Extract the (X, Y) coordinate from the center of the cell holding the provided text.  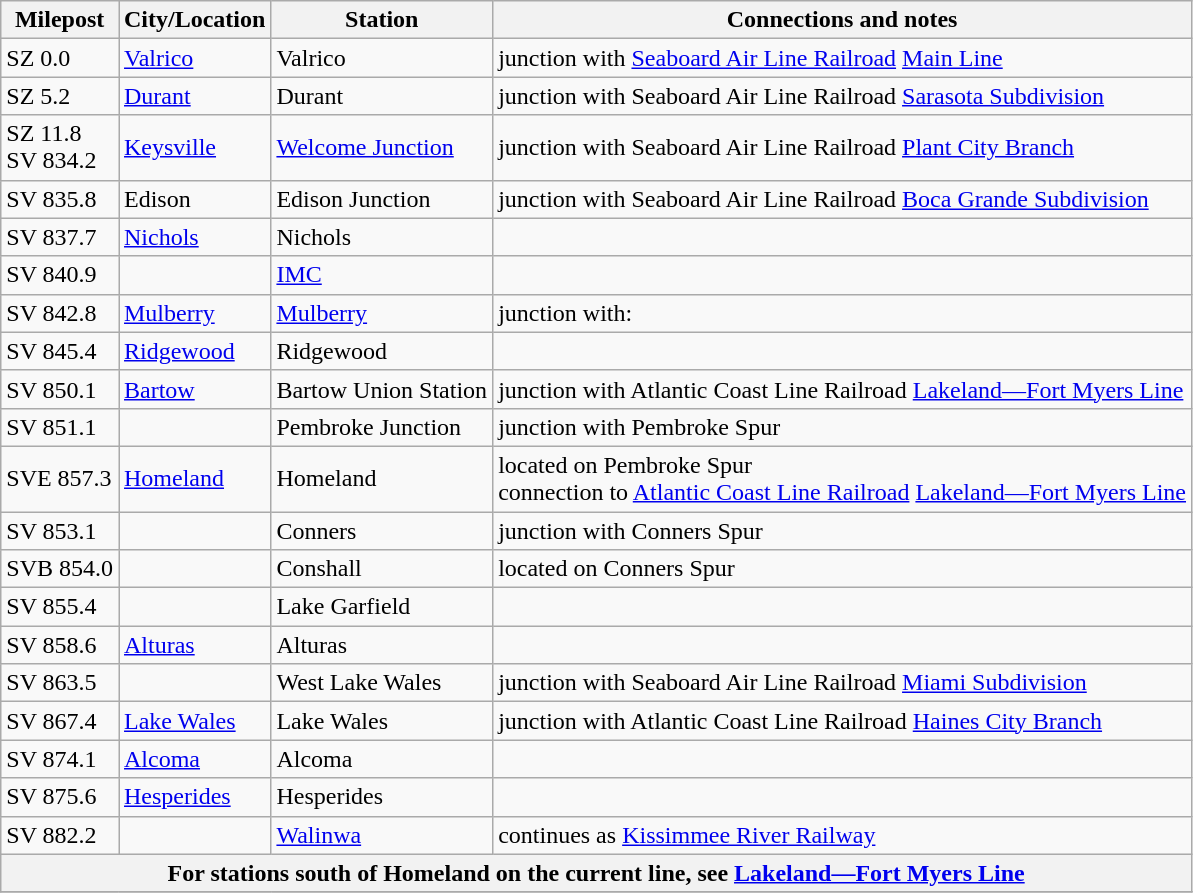
SV 850.1 (60, 389)
SV 837.7 (60, 237)
SV 858.6 (60, 645)
Edison (194, 199)
Bartow Union Station (382, 389)
SV 853.1 (60, 531)
SV 863.5 (60, 683)
continues as Kissimmee River Railway (842, 835)
Welcome Junction (382, 148)
junction with Seaboard Air Line Railroad Miami Subdivision (842, 683)
SVB 854.0 (60, 569)
SV 851.1 (60, 427)
junction with Atlantic Coast Line Railroad Haines City Branch (842, 721)
Milepost (60, 20)
Conners (382, 531)
SV 840.9 (60, 275)
junction with Seaboard Air Line Railroad Boca Grande Subdivision (842, 199)
SV 835.8 (60, 199)
SVE 857.3 (60, 478)
Edison Junction (382, 199)
SV 855.4 (60, 607)
SV 867.4 (60, 721)
junction with Seaboard Air Line Railroad Plant City Branch (842, 148)
Station (382, 20)
located on Conners Spur (842, 569)
SV 845.4 (60, 351)
Walinwa (382, 835)
Bartow (194, 389)
junction with Atlantic Coast Line Railroad Lakeland—Fort Myers Line (842, 389)
junction with Conners Spur (842, 531)
For stations south of Homeland on the current line, see Lakeland—Fort Myers Line (596, 873)
located on Pembroke Spurconnection to Atlantic Coast Line Railroad Lakeland—Fort Myers Line (842, 478)
SZ 0.0 (60, 58)
junction with Seaboard Air Line Railroad Sarasota Subdivision (842, 96)
SZ 11.8SV 834.2 (60, 148)
SV 842.8 (60, 313)
IMC (382, 275)
SZ 5.2 (60, 96)
West Lake Wales (382, 683)
junction with Seaboard Air Line Railroad Main Line (842, 58)
Keysville (194, 148)
City/Location (194, 20)
SV 875.6 (60, 797)
Pembroke Junction (382, 427)
SV 874.1 (60, 759)
junction with: (842, 313)
junction with Pembroke Spur (842, 427)
SV 882.2 (60, 835)
Lake Garfield (382, 607)
Conshall (382, 569)
Connections and notes (842, 20)
